Return the [x, y] coordinate for the center point of the cell that contains the specified text.  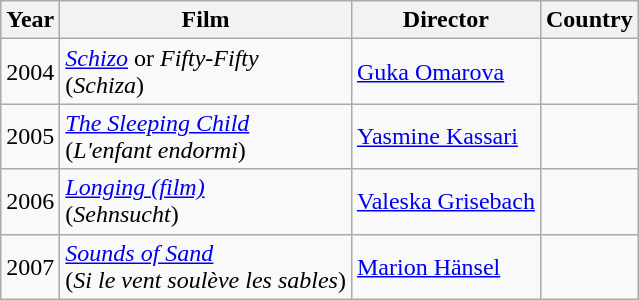
2007 [30, 266]
2005 [30, 136]
The Sleeping Child(L'enfant endormi) [206, 136]
Longing (film) (Sehnsucht) [206, 202]
Valeska Grisebach [446, 202]
Year [30, 20]
Yasmine Kassari [446, 136]
Sounds of Sand (Si le vent soulève les sables) [206, 266]
Country [589, 20]
Director [446, 20]
Guka Omarova [446, 72]
2004 [30, 72]
Marion Hänsel [446, 266]
2006 [30, 202]
Schizo or Fifty-Fifty(Schiza) [206, 72]
Film [206, 20]
